Output the [X, Y] coordinate of the center of the cell containing the given text.  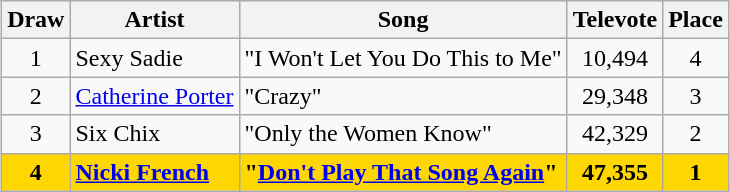
"Don't Play That Song Again" [403, 172]
"I Won't Let You Do This to Me" [403, 58]
Sexy Sadie [154, 58]
10,494 [614, 58]
42,329 [614, 134]
Televote [614, 20]
Draw [36, 20]
Artist [154, 20]
Song [403, 20]
Catherine Porter [154, 96]
Six Chix [154, 134]
"Crazy" [403, 96]
47,355 [614, 172]
29,348 [614, 96]
Place [696, 20]
Nicki French [154, 172]
"Only the Women Know" [403, 134]
